Extract the [x, y] coordinate from the center of the cell holding the provided text.  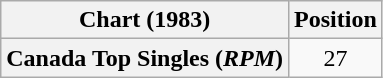
Chart (1983) [145, 20]
Position [336, 20]
27 [336, 58]
Canada Top Singles (RPM) [145, 58]
